For the text-containing cell, return its midpoint in (X, Y) coordinate format. 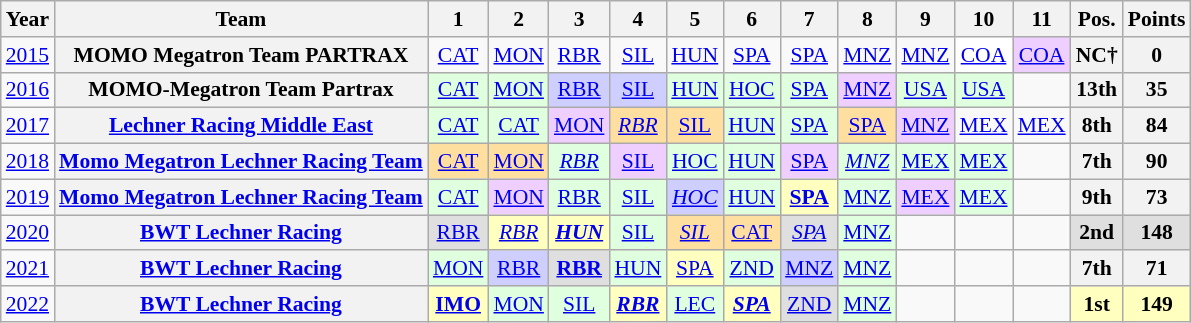
Points (1157, 19)
1 (458, 19)
3 (580, 19)
IMO (458, 304)
Pos. (1097, 19)
NC† (1097, 55)
11 (1042, 19)
71 (1157, 269)
0 (1157, 55)
LEC (694, 304)
90 (1157, 162)
7 (809, 19)
4 (638, 19)
2021 (28, 269)
1st (1097, 304)
5 (694, 19)
MOMO Megatron Team PARTRAX (241, 55)
8 (867, 19)
73 (1157, 197)
8th (1097, 126)
Team (241, 19)
149 (1157, 304)
2020 (28, 233)
84 (1157, 126)
10 (983, 19)
2016 (28, 90)
9 (925, 19)
148 (1157, 233)
6 (752, 19)
2015 (28, 55)
2nd (1097, 233)
Year (28, 19)
2 (518, 19)
35 (1157, 90)
MOMO-Megatron Team Partrax (241, 90)
2018 (28, 162)
2019 (28, 197)
2017 (28, 126)
13th (1097, 90)
Lechner Racing Middle East (241, 126)
2022 (28, 304)
9th (1097, 197)
